Locate the cell with the specified text and output its [x, y] center coordinate. 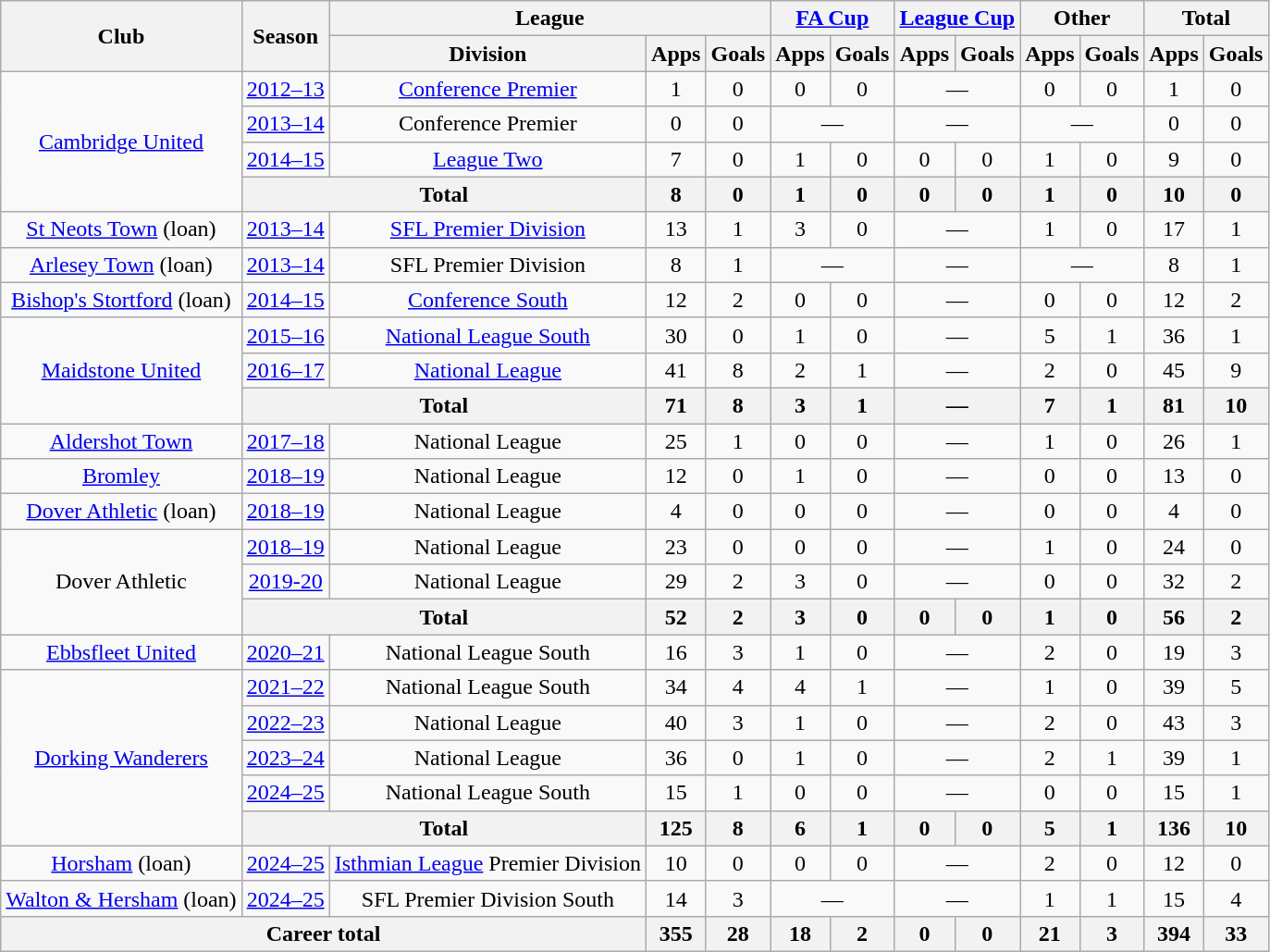
71 [676, 405]
52 [676, 617]
136 [1174, 828]
League Two [487, 159]
Bromley [121, 476]
2012–13 [285, 89]
Conference South [487, 300]
2016–17 [285, 370]
Season [285, 36]
2022–23 [285, 723]
League [549, 19]
34 [676, 687]
Walton & Hersham (loan) [121, 898]
Aldershot Town [121, 441]
Other [1082, 19]
394 [1174, 933]
14 [676, 898]
Dorking Wanderers [121, 758]
Cambridge United [121, 142]
Division [487, 54]
St Neots Town (loan) [121, 229]
Dover Athletic (loan) [121, 512]
355 [676, 933]
Maidstone United [121, 370]
18 [800, 933]
SFL Premier Division South [487, 898]
Club [121, 36]
125 [676, 828]
30 [676, 335]
29 [676, 582]
2017–18 [285, 441]
24 [1174, 547]
25 [676, 441]
23 [676, 547]
40 [676, 723]
FA Cup [832, 19]
81 [1174, 405]
28 [738, 933]
21 [1050, 933]
32 [1174, 582]
17 [1174, 229]
Arlesey Town (loan) [121, 265]
2023–24 [285, 758]
19 [1174, 652]
6 [800, 828]
Ebbsfleet United [121, 652]
Bishop's Stortford (loan) [121, 300]
Horsham (loan) [121, 863]
League Cup [957, 19]
Career total [324, 933]
41 [676, 370]
Isthmian League Premier Division [487, 863]
16 [676, 652]
56 [1174, 617]
Dover Athletic [121, 582]
2019-20 [285, 582]
33 [1236, 933]
43 [1174, 723]
45 [1174, 370]
2021–22 [285, 687]
26 [1174, 441]
2020–21 [285, 652]
2015–16 [285, 335]
